Locate the cell with the specified text and output its [X, Y] center coordinate. 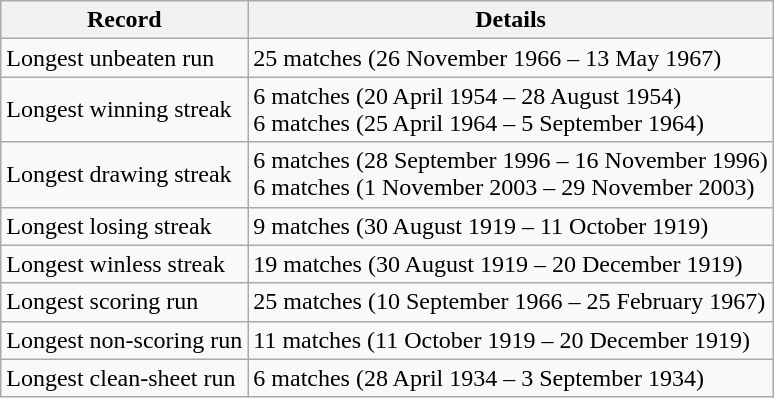
25 matches (26 November 1966 – 13 May 1967) [511, 58]
Longest winning streak [124, 110]
25 matches (10 September 1966 – 25 February 1967) [511, 302]
Longest non-scoring run [124, 340]
Longest unbeaten run [124, 58]
19 matches (30 August 1919 – 20 December 1919) [511, 264]
Longest clean-sheet run [124, 378]
Longest winless streak [124, 264]
11 matches (11 October 1919 – 20 December 1919) [511, 340]
9 matches (30 August 1919 – 11 October 1919) [511, 226]
Longest losing streak [124, 226]
Details [511, 20]
6 matches (28 September 1996 – 16 November 1996)6 matches (1 November 2003 – 29 November 2003) [511, 174]
Longest scoring run [124, 302]
Record [124, 20]
6 matches (20 April 1954 – 28 August 1954)6 matches (25 April 1964 – 5 September 1964) [511, 110]
Longest drawing streak [124, 174]
6 matches (28 April 1934 – 3 September 1934) [511, 378]
